Capture the cell that displays the provided text and extract its [X, Y] central coordinate. 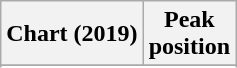
Chart (2019) [72, 34]
Peakposition [189, 34]
